For the text-containing cell, return its midpoint in [X, Y] coordinate format. 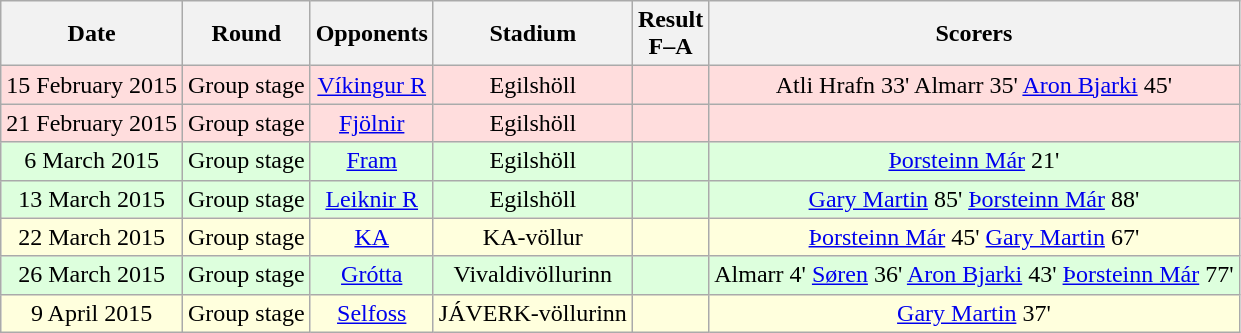
Vivaldivöllurinn [532, 275]
KA [372, 237]
Þorsteinn Már 45' Gary Martin 67' [974, 237]
Grótta [372, 275]
Fjölnir [372, 123]
Þorsteinn Már 21' [974, 161]
Date [92, 34]
Fram [372, 161]
Almarr 4' Søren 36' Aron Bjarki 43' Þorsteinn Már 77' [974, 275]
13 March 2015 [92, 199]
9 April 2015 [92, 313]
Round [246, 34]
Gary Martin 85' Þorsteinn Már 88' [974, 199]
15 February 2015 [92, 85]
21 February 2015 [92, 123]
Gary Martin 37' [974, 313]
JÁVERK-völlurinn [532, 313]
Stadium [532, 34]
26 March 2015 [92, 275]
Scorers [974, 34]
ResultF–A [670, 34]
6 March 2015 [92, 161]
Opponents [372, 34]
Selfoss [372, 313]
Víkingur R [372, 85]
KA-völlur [532, 237]
Leiknir R [372, 199]
22 March 2015 [92, 237]
Atli Hrafn 33' Almarr 35' Aron Bjarki 45' [974, 85]
